Pinpoint the cell where the given text exists, returning its [x, y] midpoint coordinate. 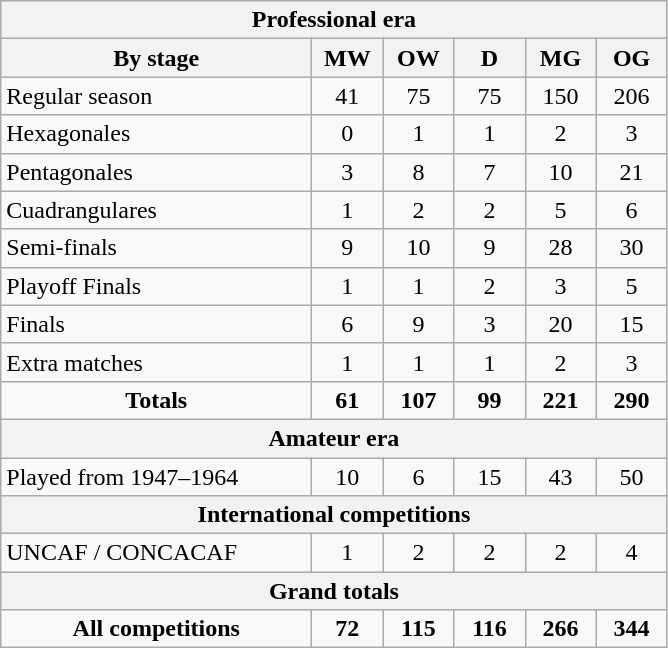
By stage [156, 58]
MG [560, 58]
Professional era [334, 20]
International competitions [334, 515]
99 [490, 400]
UNCAF / CONCACAF [156, 553]
344 [632, 629]
72 [348, 629]
21 [632, 172]
206 [632, 96]
7 [490, 172]
Hexagonales [156, 134]
Played from 1947–1964 [156, 477]
Finals [156, 324]
Regular season [156, 96]
266 [560, 629]
D [490, 58]
Cuadrangulares [156, 210]
4 [632, 553]
20 [560, 324]
28 [560, 248]
221 [560, 400]
41 [348, 96]
115 [418, 629]
8 [418, 172]
30 [632, 248]
OW [418, 58]
Pentagonales [156, 172]
116 [490, 629]
Totals [156, 400]
50 [632, 477]
Grand totals [334, 591]
290 [632, 400]
OG [632, 58]
61 [348, 400]
Extra matches [156, 362]
150 [560, 96]
Amateur era [334, 438]
0 [348, 134]
43 [560, 477]
Playoff Finals [156, 286]
107 [418, 400]
Semi-finals [156, 248]
MW [348, 58]
All competitions [156, 629]
